For the text-containing cell, return its midpoint in (X, Y) coordinate format. 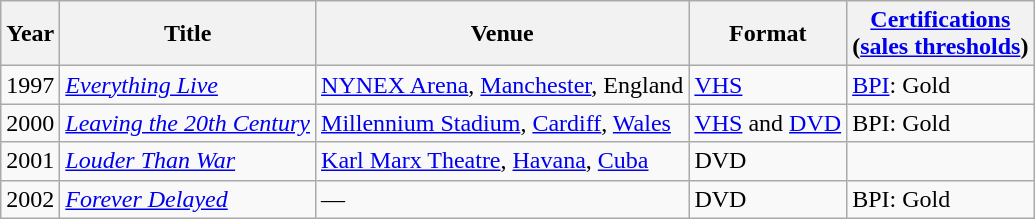
Everything Live (188, 85)
Millennium Stadium, Cardiff, Wales (502, 123)
2001 (30, 161)
Forever Delayed (188, 199)
Leaving the 20th Century (188, 123)
VHS (768, 85)
VHS and DVD (768, 123)
2000 (30, 123)
Year (30, 34)
Louder Than War (188, 161)
NYNEX Arena, Manchester, England (502, 85)
1997 (30, 85)
Certifications(sales thresholds) (940, 34)
2002 (30, 199)
Title (188, 34)
Karl Marx Theatre, Havana, Cuba (502, 161)
Format (768, 34)
— (502, 199)
Venue (502, 34)
